Detect which cell encompasses the target text, then output its [X, Y] center coordinate. 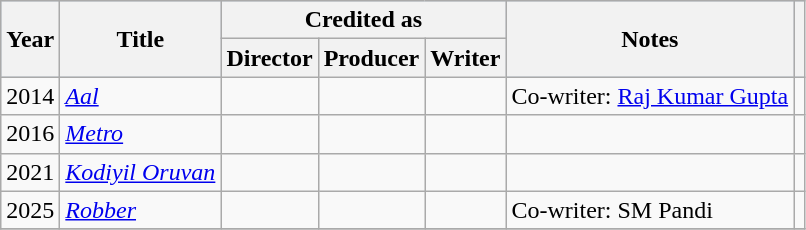
2021 [30, 172]
Co-writer: Raj Kumar Gupta [650, 96]
Robber [140, 210]
Aal [140, 96]
Credited as [364, 20]
Kodiyil Oruvan [140, 172]
Director [270, 58]
Metro [140, 134]
2014 [30, 96]
Year [30, 39]
2025 [30, 210]
2016 [30, 134]
Co-writer: SM Pandi [650, 210]
Title [140, 39]
Notes [650, 39]
Producer [372, 58]
Writer [466, 58]
